From the cell containing the given text, extract its center point as (x, y) coordinate. 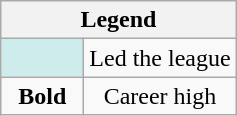
Career high (160, 96)
Legend (118, 20)
Bold (42, 96)
Led the league (160, 58)
